Detect which cell encompasses the target text, then output its [x, y] center coordinate. 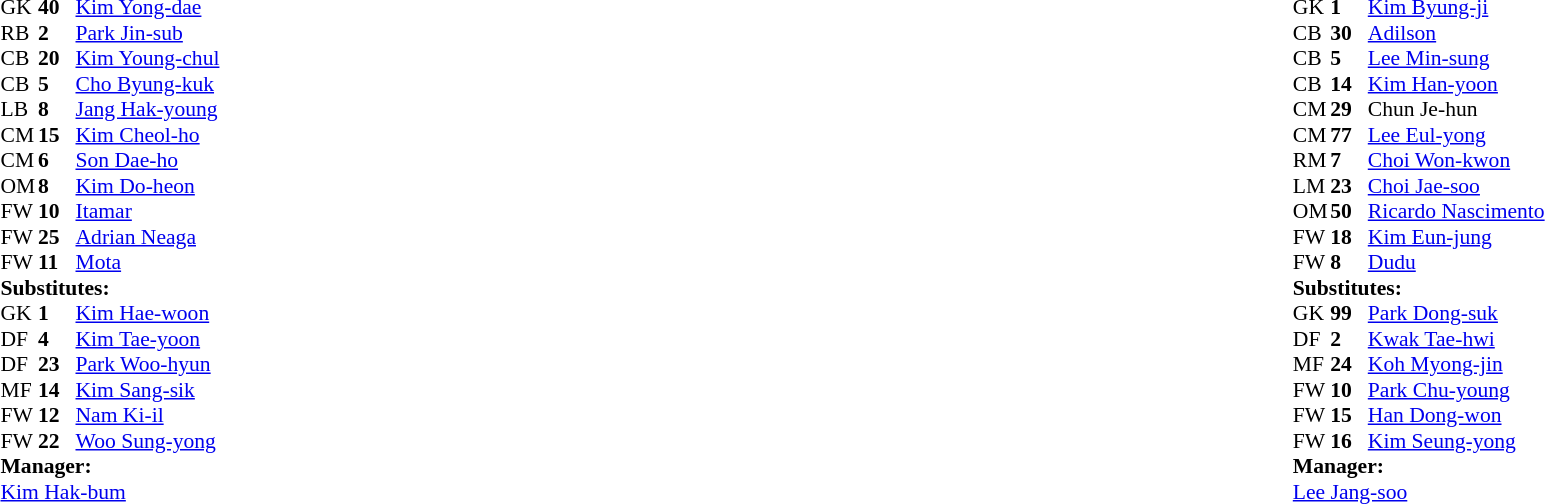
LB [19, 109]
Son Dae-ho [148, 161]
Lee Min-sung [1456, 59]
Kim Sang-sik [148, 390]
Kim Young-chul [148, 59]
RB [19, 33]
Koh Myong-jin [1456, 365]
Park Dong-suk [1456, 313]
99 [1349, 313]
25 [57, 237]
Choi Won-kwon [1456, 161]
Chun Je-hun [1456, 109]
Itamar [148, 211]
Park Jin-sub [148, 33]
1 [57, 313]
Mota [148, 263]
22 [57, 441]
4 [57, 339]
Kwak Tae-hwi [1456, 339]
Kim Cheol-ho [148, 135]
Adrian Neaga [148, 237]
7 [1349, 161]
Kim Do-heon [148, 186]
Kim Han-yoon [1456, 84]
Nam Ki-il [148, 415]
16 [1349, 441]
77 [1349, 135]
Park Woo-hyun [148, 365]
50 [1349, 211]
6 [57, 161]
30 [1349, 33]
Kim Hae-woon [148, 313]
18 [1349, 237]
29 [1349, 109]
24 [1349, 365]
Woo Sung-yong [148, 441]
12 [57, 415]
Ricardo Nascimento [1456, 211]
Dudu [1456, 263]
RM [1312, 161]
Park Chu-young [1456, 390]
Kim Tae-yoon [148, 339]
11 [57, 263]
Cho Byung-kuk [148, 84]
Han Dong-won [1456, 415]
20 [57, 59]
Kim Eun-jung [1456, 237]
LM [1312, 186]
Adilson [1456, 33]
Choi Jae-soo [1456, 186]
Jang Hak-young [148, 109]
Kim Seung-yong [1456, 441]
Lee Eul-yong [1456, 135]
